Determine the [x, y] coordinate at the center of the cell enclosing the given text.  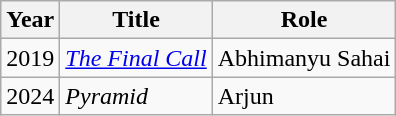
Role [304, 20]
Year [30, 20]
Title [136, 20]
Pyramid [136, 96]
2024 [30, 96]
Arjun [304, 96]
Abhimanyu Sahai [304, 58]
The Final Call [136, 58]
2019 [30, 58]
